From the cell containing the given text, extract its center point as [X, Y] coordinate. 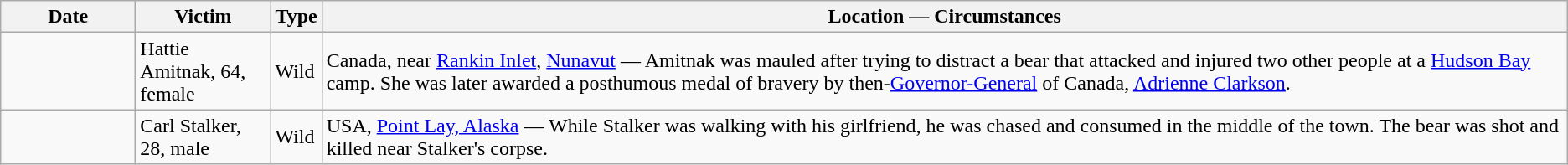
Type [297, 17]
Location — Circumstances [945, 17]
Carl Stalker, 28, male [203, 137]
Victim [203, 17]
Hattie Amitnak, 64, female [203, 71]
Date [69, 17]
